Return [x, y] of the center of cell containing provided text 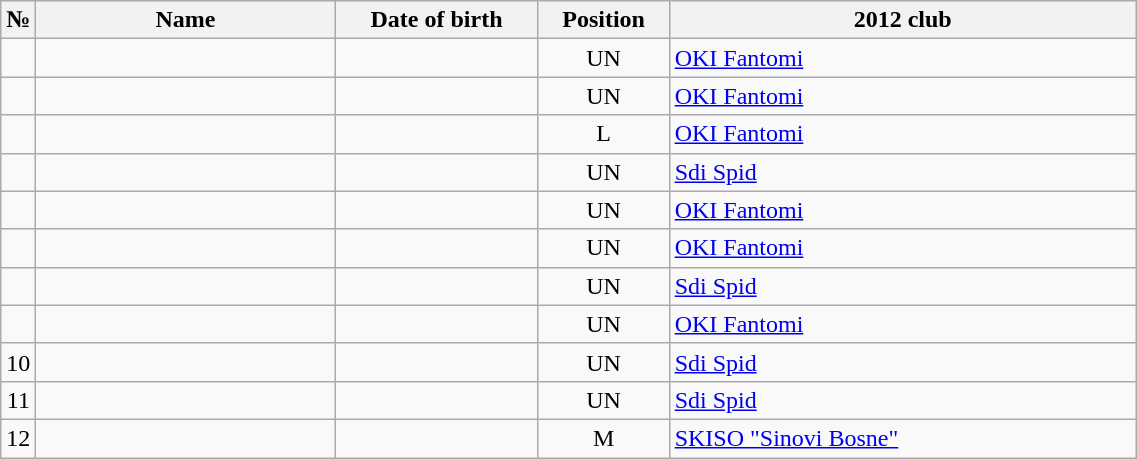
L [604, 134]
Position [604, 20]
M [604, 438]
2012 club [902, 20]
№ [18, 20]
SKISO "Sinovi Bosne" [902, 438]
11 [18, 400]
Name [186, 20]
10 [18, 362]
Date of birth [436, 20]
12 [18, 438]
